Locate the cell with the specified text and output its [x, y] center coordinate. 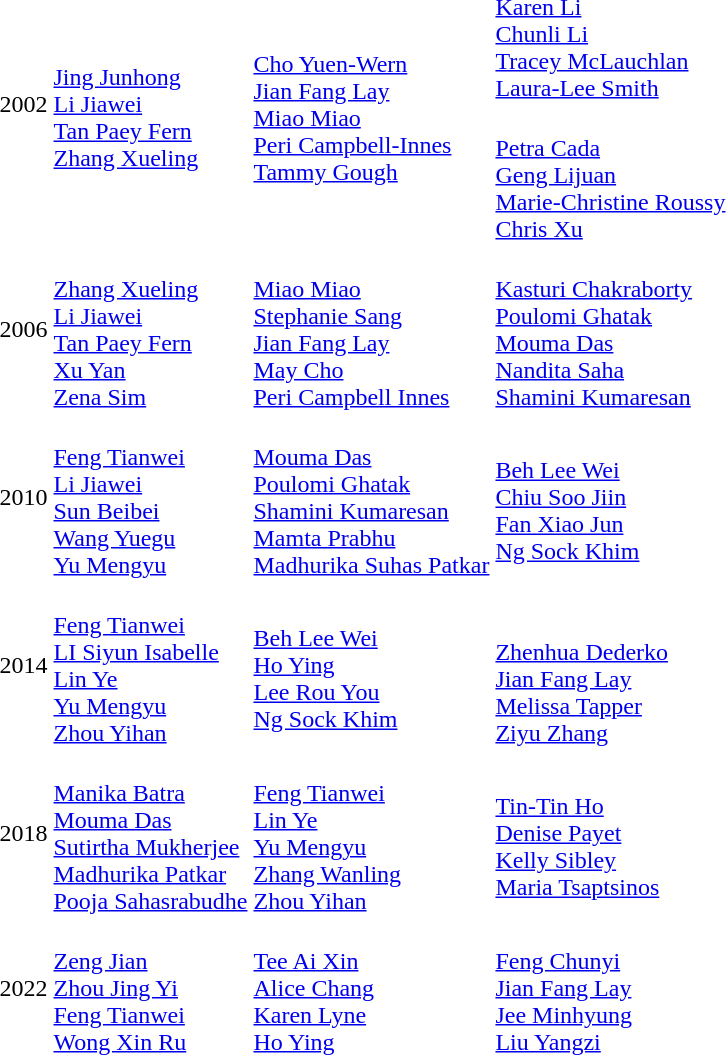
Feng TianweiLin YeYu MengyuZhang WanlingZhou Yihan [372, 834]
Feng TianweiLi JiaweiSun BeibeiWang YueguYu Mengyu [150, 498]
Mouma DasPoulomi GhatakShamini KumaresanMamta PrabhuMadhurika Suhas Patkar [372, 498]
Feng TianweiLI Siyun IsabelleLin YeYu MengyuZhou Yihan [150, 666]
Beh Lee WeiHo YingLee Rou YouNg Sock Khim [372, 666]
Zhang XuelingLi JiaweiTan Paey FernXu YanZena Sim [150, 330]
Manika BatraMouma DasSutirtha MukherjeeMadhurika PatkarPooja Sahasrabudhe [150, 834]
Miao MiaoStephanie SangJian Fang LayMay ChoPeri Campbell Innes [372, 330]
